Return (X, Y) of the center of cell containing provided text 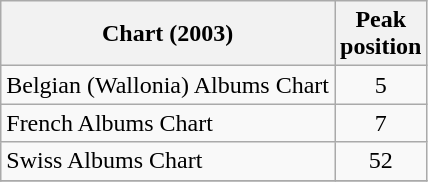
Chart (2003) (168, 34)
52 (380, 161)
5 (380, 85)
Swiss Albums Chart (168, 161)
French Albums Chart (168, 123)
7 (380, 123)
Belgian (Wallonia) Albums Chart (168, 85)
Peakposition (380, 34)
